Locate the cell with the specified text and output its (x, y) center coordinate. 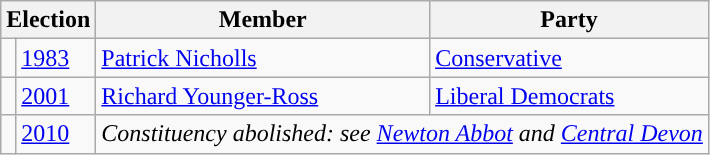
Member (263, 20)
2001 (56, 96)
Constituency abolished: see Newton Abbot and Central Devon (402, 134)
Conservative (570, 58)
Richard Younger-Ross (263, 96)
Party (570, 20)
1983 (56, 58)
Patrick Nicholls (263, 58)
Liberal Democrats (570, 96)
2010 (56, 134)
Election (48, 20)
